Pinpoint the cell where the given text exists, returning its (X, Y) midpoint coordinate. 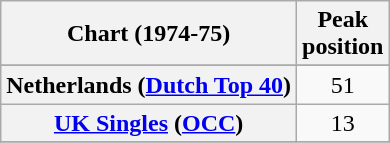
Netherlands (Dutch Top 40) (149, 85)
UK Singles (OCC) (149, 123)
51 (343, 85)
Chart (1974-75) (149, 34)
13 (343, 123)
Peakposition (343, 34)
